Capture the cell that displays the provided text and extract its (x, y) central coordinate. 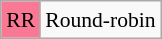
RR (20, 20)
Round-robin (100, 20)
